Return the [x, y] coordinate for the center point of the cell that contains the specified text.  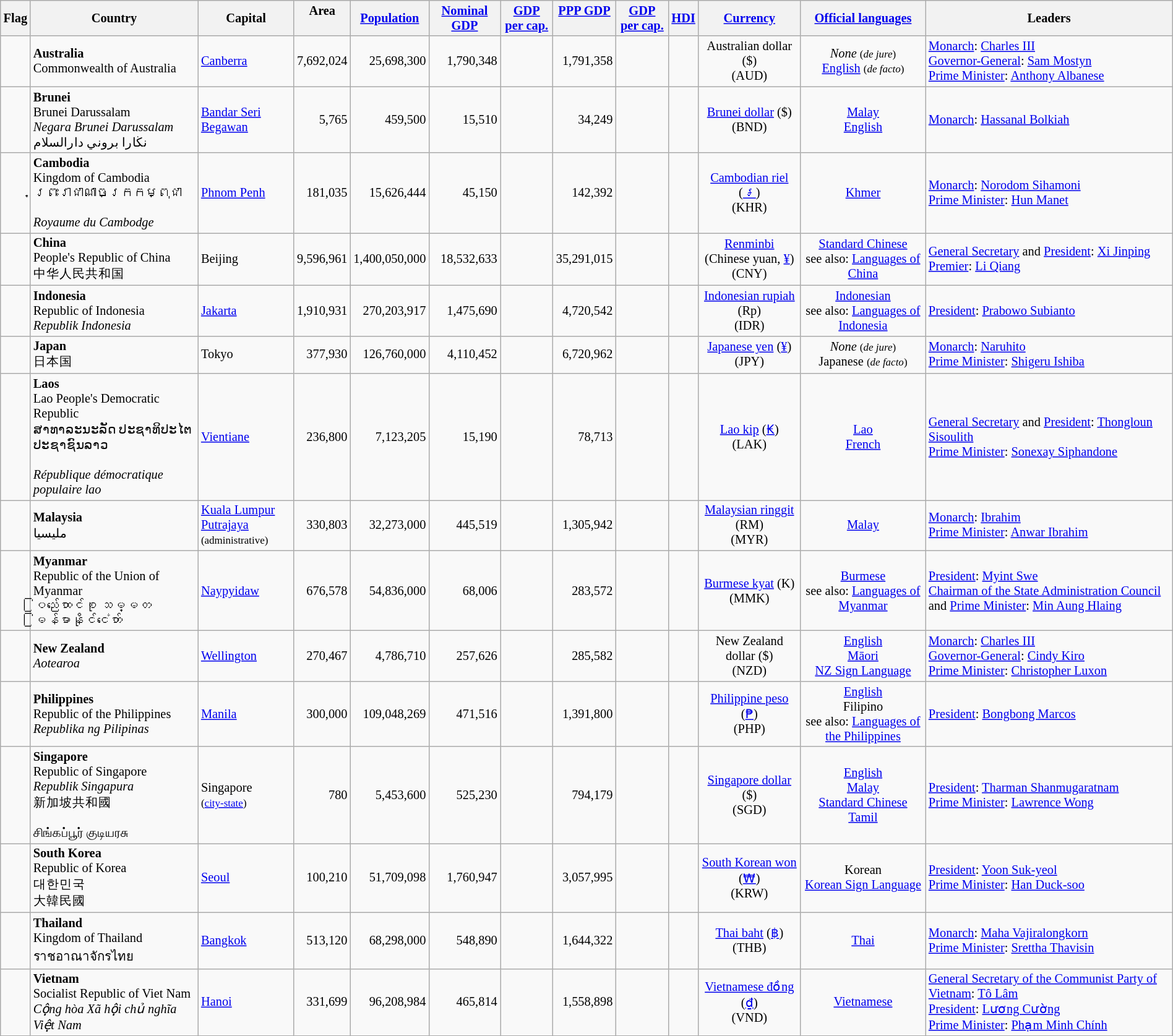
ThailandKingdom of Thailandราชอาณาจักรไทย [114, 940]
270,203,917 [390, 310]
Malay [863, 525]
Khmer [863, 193]
126,760,000 [390, 355]
525,230 [464, 795]
General Secretary of the Communist Party of Vietnam: Tô Lâm President: Lương Cường Prime Minister: Phạm Minh Chính [1049, 1002]
English Māori NZ Sign Language [863, 656]
Monarch: Maha Vajiralongkorn Prime Minister: Srettha Thavisin [1049, 940]
257,626 [464, 656]
Monarch: Charles III Governor-General: Cindy Kiro Prime Minister: Christopher Luxon [1049, 656]
377,930 [322, 355]
English Filipino see also: Languages of the Philippines [863, 714]
Canberra [246, 61]
7,123,205 [390, 437]
68,006 [464, 591]
Brunei dollar ($)(BND) [750, 120]
LaosLao People's Democratic Republicສາທາລະນະລັດ ປະຊາທິປະໄຕ ປະຊາຊົນລາວRépublique démocratique populaire lao [114, 437]
Malay English [863, 120]
Wellington [246, 656]
Nominal GDP [464, 18]
Indonesian see also: Languages of Indonesia [863, 310]
Vietnamese đồng (₫) (VND) [750, 1002]
142,392 [584, 193]
Vietnamese [863, 1002]
None (de jure) Japanese (de facto) [863, 355]
President: Tharman Shanmugaratnam Prime Minister: Lawrence Wong [1049, 795]
5,453,600 [390, 795]
15,626,444 [390, 193]
Japanese yen (¥) (JPY) [750, 355]
Kuala Lumpur Putrajaya (administrative) [246, 525]
51,709,098 [390, 878]
15,510 [464, 120]
President: Bongbong Marcos [1049, 714]
BruneiBrunei DarussalamNegara Brunei Darussalamنڬارا بروني دارالسلام [114, 120]
1,391,800 [584, 714]
68,298,000 [390, 940]
1,790,348 [464, 61]
Myanmar Republic of the Union of Myanmarပြည်ထောင်စု သမ္မတ မြန်မာနိုင်ငံတော် [114, 591]
Tokyo [246, 355]
1,305,942 [584, 525]
4,720,542 [584, 310]
9,596,961 [322, 259]
548,890 [464, 940]
34,249 [584, 120]
5,765 [322, 120]
Leaders [1049, 18]
Monarch: Naruhito Prime Minister: Shigeru Ishiba [1049, 355]
LaoFrench [863, 437]
1,644,322 [584, 940]
New Zealand dollar ($)(NZD) [750, 656]
100,210 [322, 878]
Thai [863, 940]
1,791,358 [584, 61]
1,760,947 [464, 878]
78,713 [584, 437]
285,582 [584, 656]
1,400,050,000 [390, 259]
331,699 [322, 1002]
Monarch: Hassanal Bolkiah [1049, 120]
Renminbi (Chinese yuan, ¥)(CNY) [750, 259]
Beijing [246, 259]
None (de jure) English (de facto) [863, 61]
Country [114, 18]
780 [322, 795]
676,578 [322, 591]
ChinaPeople's Republic of China中华人民共和国 [114, 259]
South Korean won (₩) (KRW) [750, 878]
Indonesian rupiah (Rp) (IDR) [750, 310]
Manila [246, 714]
6,720,962 [584, 355]
459,500 [390, 120]
32,273,000 [390, 525]
PhilippinesRepublic of the PhilippinesRepublika ng Pilipinas [114, 714]
CambodiaKingdom of Cambodiaព្រះរាជាណាចក្រកម្ពុជាRoyaume du Cambodge [114, 193]
Lao kip (₭) (LAK) [750, 437]
VietnamSocialist Republic of Viet NamCộng hòa Xã hội chủ nghĩa Việt Nam [114, 1002]
Naypyidaw [246, 591]
Vientiane [246, 437]
270,467 [322, 656]
4,110,452 [464, 355]
SingaporeRepublic of SingaporeRepublik Singapura新加坡共和國சிங்கப்பூர் குடியரசு [114, 795]
Thai baht (฿) (THB) [750, 940]
General Secretary and President: Xi Jinping Premier: Li Qiang [1049, 259]
35,291,015 [584, 259]
7,692,024 [322, 61]
236,800 [322, 437]
AustraliaCommonwealth of Australia [114, 61]
181,035 [322, 193]
Capital [246, 18]
109,048,269 [390, 714]
Currency [750, 18]
IndonesiaRepublic of IndonesiaRepublik Indonesia [114, 310]
Australian dollar ($)(AUD) [750, 61]
18,532,633 [464, 259]
465,814 [464, 1002]
Seoul [246, 878]
President: Prabowo Subianto [1049, 310]
471,516 [464, 714]
1,475,690 [464, 310]
Cambodian riel (៛)(KHR) [750, 193]
Standard Chinese see also: Languages of China [863, 259]
Bandar Seri Begawan [246, 120]
25,698,300 [390, 61]
Singapore dollar ($) (SGD) [750, 795]
English Malay Standard Chinese Tamil [863, 795]
4,786,710 [390, 656]
15,190 [464, 437]
General Secretary and President: Thongloun SisoulithPrime Minister: Sonexay Siphandone [1049, 437]
Malaysian ringgit (RM) (MYR) [750, 525]
New ZealandAotearoa [114, 656]
Japan日本国 [114, 355]
Population [390, 18]
HDI [683, 18]
President: Yoon Suk-yeol Prime Minister: Han Duck-soo [1049, 878]
3,057,995 [584, 878]
283,572 [584, 591]
Official languages [863, 18]
President: Myint SweChairman of the State Administration Council and Prime Minister: Min Aung Hlaing [1049, 591]
794,179 [584, 795]
513,120 [322, 940]
Monarch: Ibrahim Prime Minister: Anwar Ibrahim [1049, 525]
PPP GDP [584, 18]
Area [322, 18]
445,519 [464, 525]
South KoreaRepublic of Korea대한민국大韓民國 [114, 878]
Phnom Penh [246, 193]
Flag [15, 18]
1,558,898 [584, 1002]
Singapore (city-state) [246, 795]
Malaysia مليسيا [114, 525]
Jakarta [246, 310]
Bangkok [246, 940]
330,803 [322, 525]
96,208,984 [390, 1002]
Monarch: Charles III Governor-General: Sam Mostyn Prime Minister: Anthony Albanese [1049, 61]
1,910,931 [322, 310]
Monarch: Norodom SihamoniPrime Minister: Hun Manet [1049, 193]
KoreanKorean Sign Language [863, 878]
Hanoi [246, 1002]
54,836,000 [390, 591]
Burmese see also: Languages of Myanmar [863, 591]
45,150 [464, 193]
300,000 [322, 714]
Burmese kyat (K) (MMK) [750, 591]
Philippine peso (₱) (PHP) [750, 714]
